Locate the cell with the specified text and output its [x, y] center coordinate. 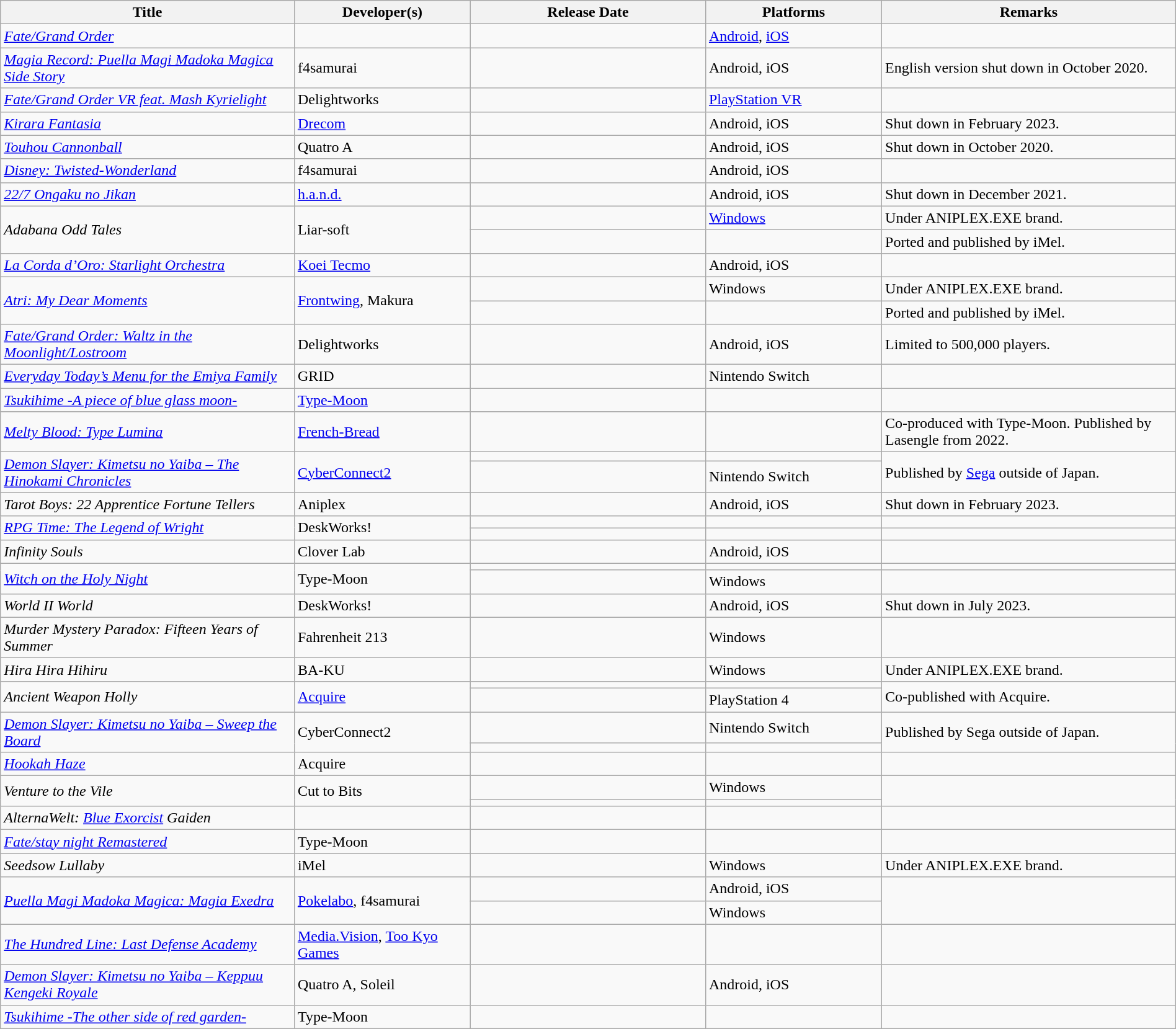
Liar-soft [382, 229]
Disney: Twisted-Wonderland [148, 171]
Infinity Souls [148, 551]
Frontwing, Makura [382, 300]
Tsukihime -The other side of red garden- [148, 1017]
Cut to Bits [382, 791]
Media.Vision, Too Kyo Games [382, 944]
RPG Time: The Legend of Wright [148, 528]
Adabana Odd Tales [148, 229]
Koei Tecmo [382, 265]
Remarks [1029, 12]
Everyday Today’s Menu for the Emiya Family [148, 376]
Ancient Weapon Holly [148, 696]
PlayStation VR [793, 100]
22/7 Ongaku no Jikan [148, 194]
Aniplex [382, 504]
Clover Lab [382, 551]
Magia Record: Puella Magi Madoka Magica Side Story [148, 68]
Murder Mystery Paradox: Fifteen Years of Summer [148, 638]
BA-KU [382, 669]
Co-produced with Type-Moon. Published by Lasengle from 2022. [1029, 432]
h.a.n.d. [382, 194]
Drecom [382, 123]
AlternaWelt: Blue Exorcist Gaiden [148, 818]
Pokelabo, f4samurai [382, 901]
Seedsow Lullaby [148, 865]
Title [148, 12]
Fate/Grand Order: Waltz in the Moonlight/Lostroom [148, 345]
iMel [382, 865]
Hira Hira Hihiru [148, 669]
Quatro A, Soleil [382, 985]
Quatro A [382, 147]
Demon Slayer: Kimetsu no Yaiba – Sweep the Board [148, 732]
Platforms [793, 12]
Touhou Cannonball [148, 147]
Kirara Fantasia [148, 123]
The Hundred Line: Last Defense Academy [148, 944]
Puella Magi Madoka Magica: Magia Exedra [148, 901]
English version shut down in October 2020. [1029, 68]
Release Date [588, 12]
Melty Blood: Type Lumina [148, 432]
Demon Slayer: Kimetsu no Yaiba – Keppuu Kengeki Royale [148, 985]
Co-published with Acquire. [1029, 696]
Hookah Haze [148, 764]
La Corda d’Oro: Starlight Orchestra [148, 265]
Fahrenheit 213 [382, 638]
Developer(s) [382, 12]
Tsukihime -A piece of blue glass moon- [148, 400]
World II World [148, 605]
French-Bread [382, 432]
Shut down in December 2021. [1029, 194]
Atri: My Dear Moments [148, 300]
Shut down in July 2023. [1029, 605]
GRID [382, 376]
Limited to 500,000 players. [1029, 345]
Shut down in October 2020. [1029, 147]
Venture to the Vile [148, 791]
Witch on the Holy Night [148, 578]
Fate/stay night Remastered [148, 842]
Fate/Grand Order VR feat. Mash Kyrielight [148, 100]
Demon Slayer: Kimetsu no Yaiba – The Hinokami Chronicles [148, 473]
PlayStation 4 [793, 700]
Tarot Boys: 22 Apprentice Fortune Tellers [148, 504]
Fate/Grand Order [148, 36]
